Provide the (X, Y) coordinate of the cell's center where the given text is located.  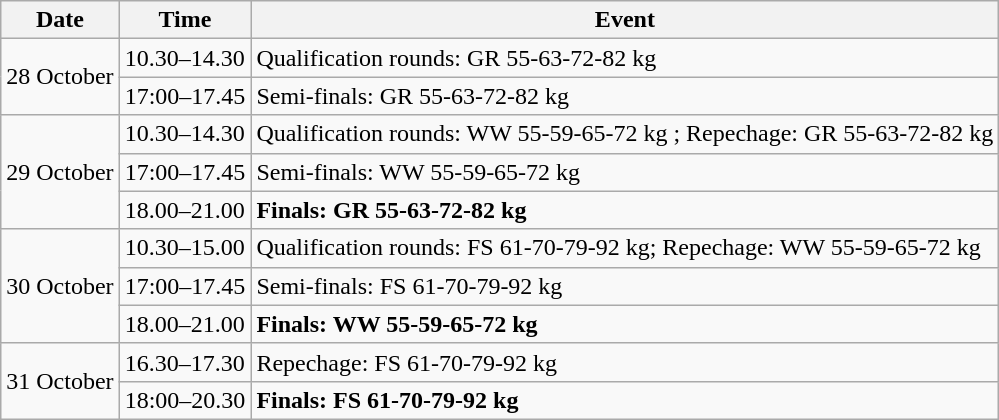
28 October (60, 77)
Semi-finals: FS 61-70-79-92 kg (625, 286)
Qualification rounds: FS 61-70-79-92 kg; Repechage: WW 55-59-65-72 kg (625, 248)
18:00–20.30 (185, 400)
Semi-finals: WW 55-59-65-72 kg (625, 172)
Finals: FS 61-70-79-92 kg (625, 400)
29 October (60, 172)
Finals: GR 55-63-72-82 kg (625, 210)
30 October (60, 286)
Repechage: FS 61-70-79-92 kg (625, 362)
31 October (60, 381)
16.30–17.30 (185, 362)
Qualification rounds: WW 55-59-65-72 kg ; Repechage: GR 55-63-72-82 kg (625, 134)
Qualification rounds: GR 55-63-72-82 kg (625, 58)
Semi-finals: GR 55-63-72-82 kg (625, 96)
Event (625, 20)
Finals: WW 55-59-65-72 kg (625, 324)
Time (185, 20)
Date (60, 20)
10.30–15.00 (185, 248)
